From the cell containing the given text, extract its center point as [X, Y] coordinate. 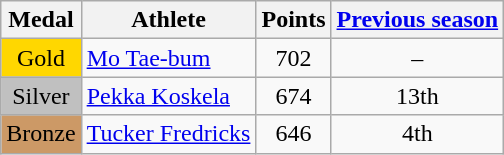
Tucker Fredricks [168, 134]
Pekka Koskela [168, 96]
702 [294, 58]
Medal [41, 20]
Bronze [41, 134]
13th [418, 96]
Silver [41, 96]
Mo Tae-bum [168, 58]
4th [418, 134]
646 [294, 134]
Athlete [168, 20]
Gold [41, 58]
Previous season [418, 20]
674 [294, 96]
Points [294, 20]
– [418, 58]
